Scan for the cell matching the given text and deliver its (x, y) coordinate at center. 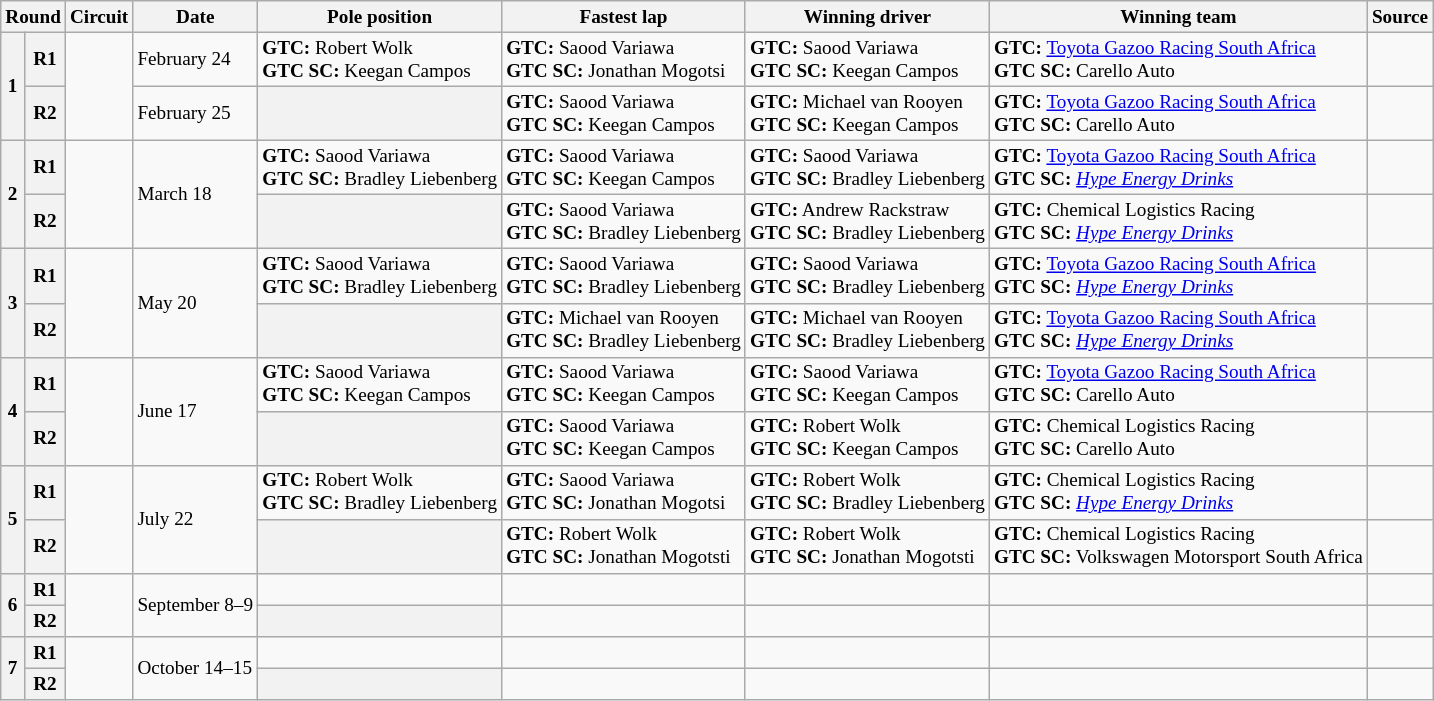
5 (13, 519)
Fastest lap (624, 17)
February 24 (196, 59)
GTC: Chemical Logistics RacingGTC SC: Volkswagen Motorsport South Africa (1178, 546)
May 20 (196, 303)
February 25 (196, 113)
Winning driver (867, 17)
6 (13, 606)
Pole position (380, 17)
3 (13, 303)
Date (196, 17)
7 (13, 668)
October 14–15 (196, 668)
Round (34, 17)
Winning team (1178, 17)
July 22 (196, 519)
1 (13, 86)
GTC: Chemical Logistics RacingGTC SC: Carello Auto (1178, 438)
4 (13, 411)
2 (13, 194)
Circuit (98, 17)
June 17 (196, 411)
GTC: Andrew RackstrawGTC SC: Bradley Liebenberg (867, 222)
March 18 (196, 194)
Source (1400, 17)
September 8–9 (196, 606)
GTC: Michael van RooyenGTC SC: Keegan Campos (867, 113)
